Provide the (x, y) coordinate of the cell's center where the given text is located.  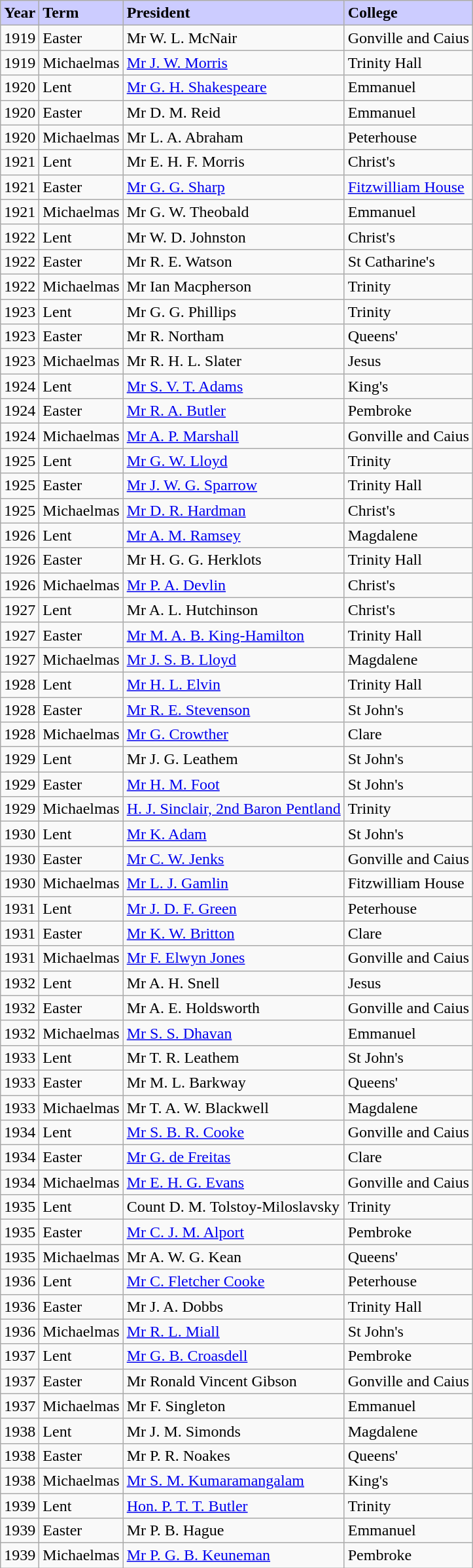
Mr D. M. Reid (234, 112)
President (234, 13)
H. J. Sinclair, 2nd Baron Pentland (234, 809)
St Catharine's (408, 261)
Mr S. V. T. Adams (234, 386)
Mr S. M. Kumaramangalam (234, 1480)
Mr Ronald Vincent Gibson (234, 1381)
Mr L. A. Abraham (234, 137)
Mr F. Elwyn Jones (234, 958)
Mr H. L. Elvin (234, 684)
Mr K. Adam (234, 834)
Mr C. W. Jenks (234, 859)
Mr M. L. Barkway (234, 1082)
Mr W. D. Johnston (234, 237)
Year (20, 13)
Mr R. A. Butler (234, 411)
Mr E. H. F. Morris (234, 162)
Mr G. G. Sharp (234, 187)
Mr R. Northam (234, 337)
Count D. M. Tolstoy-Miloslavsky (234, 1207)
Hon. P. T. T. Butler (234, 1505)
Term (81, 13)
Mr P. B. Hague (234, 1531)
Mr J. W. G. Sparrow (234, 486)
Mr G. Crowther (234, 735)
Mr P. R. Noakes (234, 1456)
Mr R. E. Stevenson (234, 709)
Mr S. S. Dhavan (234, 1033)
Mr H. G. G. Herklots (234, 560)
Mr D. R. Hardman (234, 510)
Mr J. G. Leathem (234, 759)
Mr A. H. Snell (234, 983)
Mr T. A. W. Blackwell (234, 1108)
Mr C. J. M. Alport (234, 1232)
Mr R. E. Watson (234, 261)
Mr M. A. B. King-Hamilton (234, 635)
Mr J. A. Dobbs (234, 1307)
Mr J. S. B. Lloyd (234, 659)
Mr G. B. Croasdell (234, 1356)
Mr L. J. Gamlin (234, 884)
Mr A. W. G. Kean (234, 1257)
Mr A. E. Holdsworth (234, 1008)
Mr A. L. Hutchinson (234, 610)
Mr G. de Freitas (234, 1158)
Mr W. L. McNair (234, 38)
Mr C. Fletcher Cooke (234, 1282)
Mr K. W. Britton (234, 933)
Mr P. A. Devlin (234, 585)
Mr F. Singleton (234, 1406)
Mr G. G. Phillips (234, 312)
Mr H. M. Foot (234, 784)
Mr A. P. Marshall (234, 436)
College (408, 13)
Mr T. R. Leathem (234, 1058)
Mr J. M. Simonds (234, 1431)
Mr P. G. B. Keuneman (234, 1556)
Mr R. L. Miall (234, 1331)
Mr Ian Macpherson (234, 286)
Mr G. W. Theobald (234, 212)
Mr A. M. Ramsey (234, 535)
Mr S. B. R. Cooke (234, 1133)
Mr E. H. G. Evans (234, 1182)
Mr G. H. Shakespeare (234, 88)
Mr J. W. Morris (234, 63)
Mr J. D. F. Green (234, 909)
Mr R. H. L. Slater (234, 361)
Mr G. W. Lloyd (234, 461)
